Extract the [x, y] coordinate from the center of the cell holding the provided text.  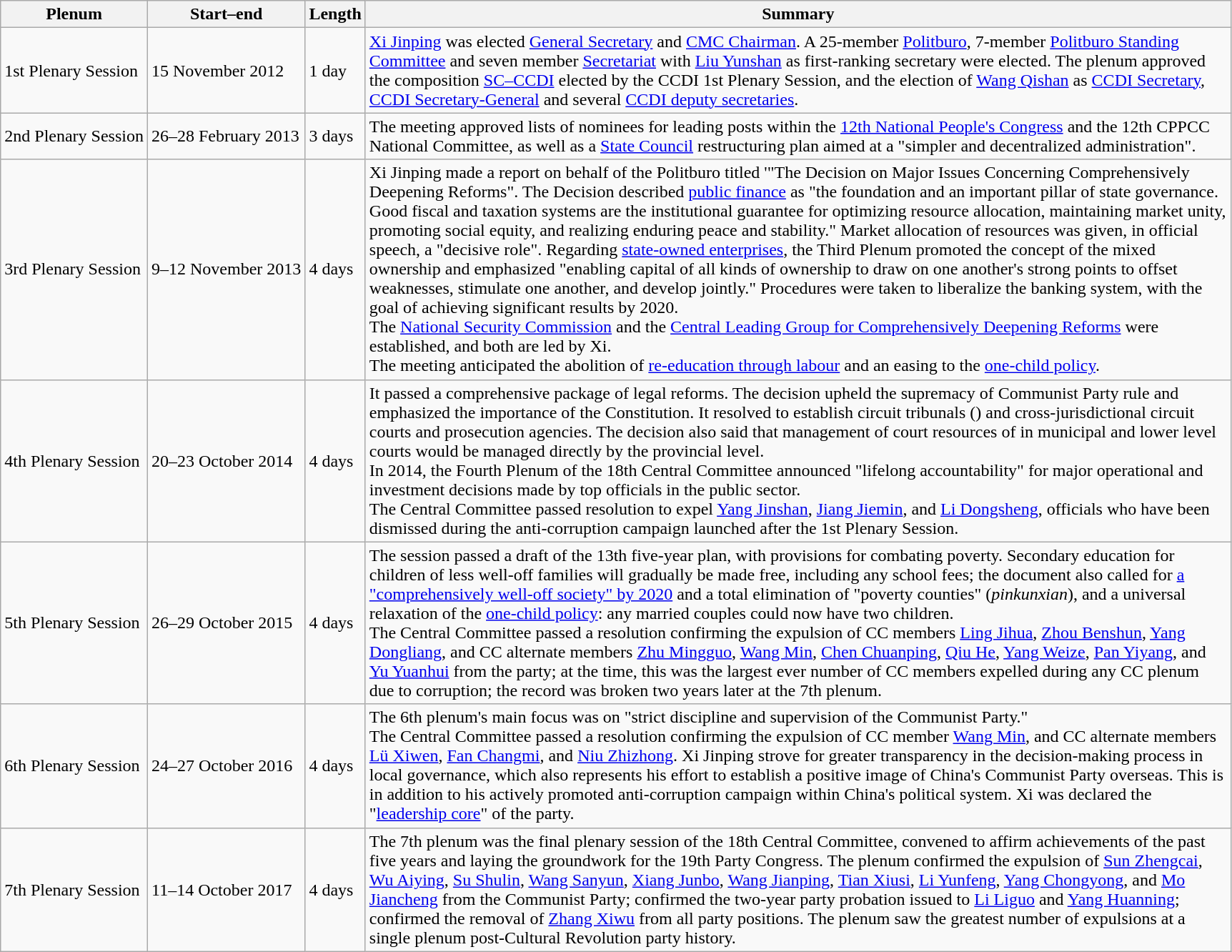
3rd Plenary Session [74, 269]
1 day [335, 70]
11–14 October 2017 [226, 889]
5th Plenary Session [74, 623]
Start–end [226, 14]
26–28 February 2013 [226, 136]
20–23 October 2014 [226, 460]
3 days [335, 136]
Summary [798, 14]
15 November 2012 [226, 70]
Plenum [74, 14]
9–12 November 2013 [226, 269]
Length [335, 14]
6th Plenary Session [74, 766]
26–29 October 2015 [226, 623]
1st Plenary Session [74, 70]
24–27 October 2016 [226, 766]
2nd Plenary Session [74, 136]
4th Plenary Session [74, 460]
7th Plenary Session [74, 889]
